Detect which cell encompasses the target text, then output its (X, Y) center coordinate. 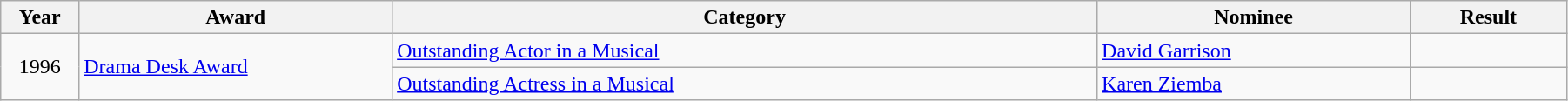
David Garrison (1254, 50)
Drama Desk Award (236, 67)
Award (236, 17)
Year (40, 17)
Karen Ziemba (1254, 84)
Nominee (1254, 17)
Outstanding Actor in a Musical (745, 50)
Outstanding Actress in a Musical (745, 84)
1996 (40, 67)
Result (1488, 17)
Category (745, 17)
